Find where the given text appears and provide that cell's center as [X, Y] coordinate. 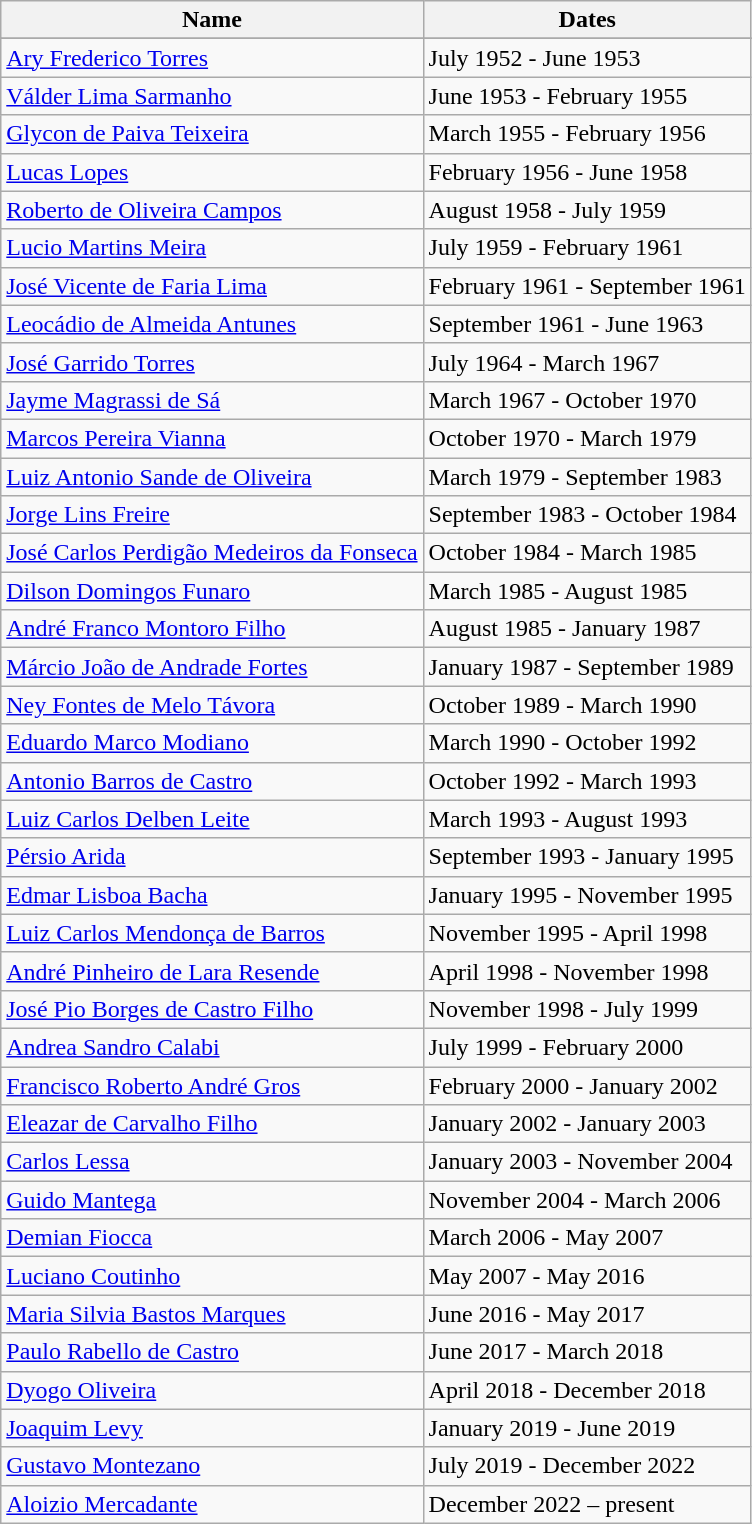
January 2019 - June 2019 [587, 1428]
October 1989 - March 1990 [587, 705]
March 1993 - August 1993 [587, 819]
Andrea Sandro Calabi [212, 1047]
Dilson Domingos Funaro [212, 591]
October 1984 - March 1985 [587, 553]
Eduardo Marco Modiano [212, 743]
April 1998 - November 1998 [587, 971]
September 1961 - June 1963 [587, 324]
February 1956 - June 1958 [587, 172]
Ney Fontes de Melo Távora [212, 705]
July 1999 - February 2000 [587, 1047]
Guido Mantega [212, 1200]
José Carlos Perdigão Medeiros da Fonseca [212, 553]
Paulo Rabello de Castro [212, 1352]
March 2006 - May 2007 [587, 1238]
Gustavo Montezano [212, 1466]
Roberto de Oliveira Campos [212, 210]
André Franco Montoro Filho [212, 629]
March 1967 - October 1970 [587, 400]
December 2022 – present [587, 1504]
March 1990 - October 1992 [587, 743]
November 1995 - April 1998 [587, 933]
January 1987 - September 1989 [587, 667]
Márcio João de Andrade Fortes [212, 667]
June 2017 - March 2018 [587, 1352]
Luiz Carlos Mendonça de Barros [212, 933]
October 1992 - March 1993 [587, 781]
June 2016 - May 2017 [587, 1314]
August 1985 - January 1987 [587, 629]
May 2007 - May 2016 [587, 1276]
February 2000 - January 2002 [587, 1085]
Lucio Martins Meira [212, 248]
José Vicente de Faria Lima [212, 286]
André Pinheiro de Lara Resende [212, 971]
José Pio Borges de Castro Filho [212, 1009]
Maria Silvia Bastos Marques [212, 1314]
June 1953 - February 1955 [587, 96]
Name [212, 20]
Lucas Lopes [212, 172]
July 2019 - December 2022 [587, 1466]
January 2003 - November 2004 [587, 1162]
José Garrido Torres [212, 362]
Pérsio Arida [212, 857]
Ary Frederico Torres [212, 58]
Aloizio Mercadante [212, 1504]
September 1993 - January 1995 [587, 857]
Leocádio de Almeida Antunes [212, 324]
Dyogo Oliveira [212, 1390]
November 2004 - March 2006 [587, 1200]
Jayme Magrassi de Sá [212, 400]
Dates [587, 20]
January 2002 - January 2003 [587, 1124]
Carlos Lessa [212, 1162]
Luiz Carlos Delben Leite [212, 819]
Joaquim Levy [212, 1428]
July 1964 - March 1967 [587, 362]
March 1955 - February 1956 [587, 134]
Antonio Barros de Castro [212, 781]
September 1983 - October 1984 [587, 515]
Válder Lima Sarmanho [212, 96]
Francisco Roberto André Gros [212, 1085]
July 1959 - February 1961 [587, 248]
Demian Fiocca [212, 1238]
July 1952 - June 1953 [587, 58]
October 1970 - March 1979 [587, 438]
Edmar Lisboa Bacha [212, 895]
Eleazar de Carvalho Filho [212, 1124]
Marcos Pereira Vianna [212, 438]
Luciano Coutinho [212, 1276]
February 1961 - September 1961 [587, 286]
Luiz Antonio Sande de Oliveira [212, 477]
March 1979 - September 1983 [587, 477]
January 1995 - November 1995 [587, 895]
Glycon de Paiva Teixeira [212, 134]
August 1958 - July 1959 [587, 210]
Jorge Lins Freire [212, 515]
November 1998 - July 1999 [587, 1009]
March 1985 - August 1985 [587, 591]
April 2018 - December 2018 [587, 1390]
